Return the [x, y] coordinate for the center point of the cell that contains the specified text.  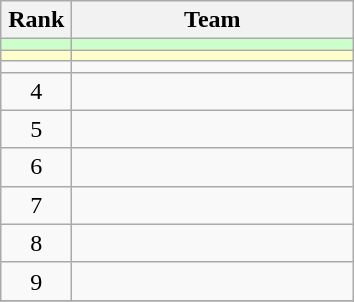
4 [36, 91]
5 [36, 129]
Team [212, 20]
Rank [36, 20]
9 [36, 281]
8 [36, 243]
7 [36, 205]
6 [36, 167]
